Output the (X, Y) coordinate of the center of the cell containing the given text.  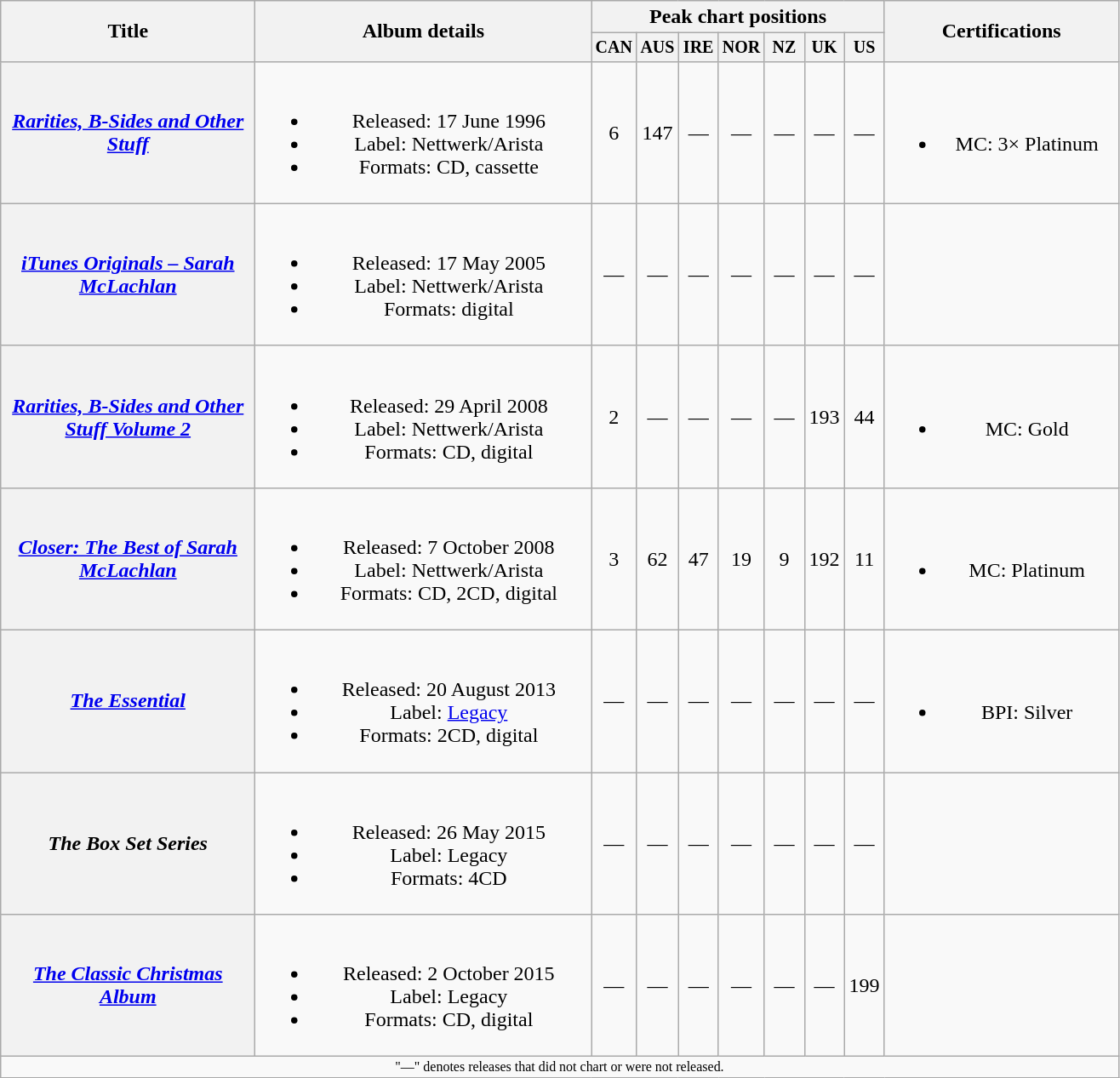
199 (865, 985)
19 (741, 558)
6 (614, 133)
147 (657, 133)
MC: 3× Platinum (1001, 133)
193 (824, 417)
NOR (741, 48)
The Essential (128, 701)
Released: 7 October 2008Label: Nettwerk/AristaFormats: CD, 2CD, digital (424, 558)
Rarities, B-Sides and Other Stuff (128, 133)
3 (614, 558)
Certifications (1001, 31)
iTunes Originals – Sarah McLachlan (128, 274)
Album details (424, 31)
44 (865, 417)
Released: 17 June 1996Label: Nettwerk/AristaFormats: CD, cassette (424, 133)
Released: 17 May 2005Label: Nettwerk/AristaFormats: digital (424, 274)
IRE (698, 48)
47 (698, 558)
Title (128, 31)
BPI: Silver (1001, 701)
11 (865, 558)
9 (785, 558)
Peak chart positions (738, 17)
MC: Platinum (1001, 558)
192 (824, 558)
The Classic Christmas Album (128, 985)
UK (824, 48)
Rarities, B-Sides and Other Stuff Volume 2 (128, 417)
MC: Gold (1001, 417)
The Box Set Series (128, 844)
CAN (614, 48)
AUS (657, 48)
Released: 20 August 2013Label: LegacyFormats: 2CD, digital (424, 701)
NZ (785, 48)
Closer: The Best of Sarah McLachlan (128, 558)
US (865, 48)
2 (614, 417)
"—" denotes releases that did not chart or were not released. (560, 1067)
62 (657, 558)
Released: 26 May 2015Label: LegacyFormats: 4CD (424, 844)
Released: 29 April 2008Label: Nettwerk/AristaFormats: CD, digital (424, 417)
Released: 2 October 2015Label: LegacyFormats: CD, digital (424, 985)
